From the cell containing the given text, extract its center point as (X, Y) coordinate. 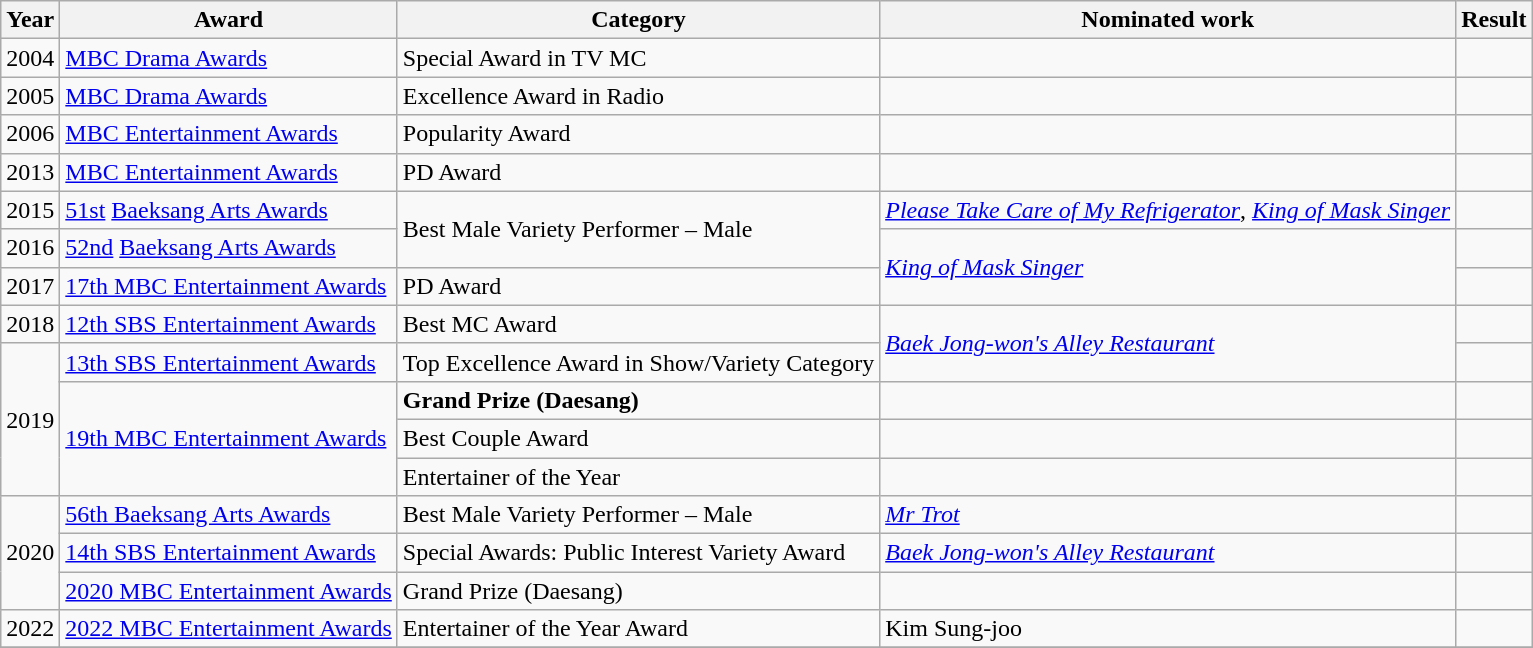
14th SBS Entertainment Awards (229, 553)
Kim Sung-joo (1168, 629)
2022 (30, 629)
2013 (30, 172)
13th SBS Entertainment Awards (229, 362)
Special Award in TV MC (638, 58)
Category (638, 20)
Popularity Award (638, 134)
2020 (30, 553)
2004 (30, 58)
Entertainer of the Year Award (638, 629)
Best MC Award (638, 324)
Special Awards: Public Interest Variety Award (638, 553)
19th MBC Entertainment Awards (229, 438)
Best Couple Award (638, 438)
56th Baeksang Arts Awards (229, 515)
Excellence Award in Radio (638, 96)
Top Excellence Award in Show/Variety Category (638, 362)
52nd Baeksang Arts Awards (229, 248)
17th MBC Entertainment Awards (229, 286)
2019 (30, 419)
12th SBS Entertainment Awards (229, 324)
Result (1494, 20)
Nominated work (1168, 20)
2022 MBC Entertainment Awards (229, 629)
Year (30, 20)
51st Baeksang Arts Awards (229, 210)
2015 (30, 210)
2005 (30, 96)
2017 (30, 286)
Entertainer of the Year (638, 477)
2016 (30, 248)
2020 MBC Entertainment Awards (229, 591)
2006 (30, 134)
Please Take Care of My Refrigerator, King of Mask Singer (1168, 210)
King of Mask Singer (1168, 267)
2018 (30, 324)
Mr Trot (1168, 515)
Award (229, 20)
